Output the [X, Y] coordinate of the center of the cell containing the given text.  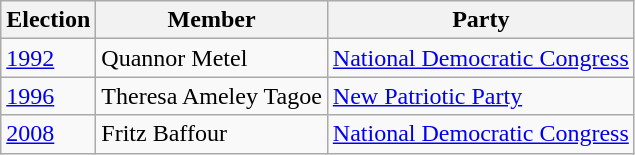
Fritz Baffour [212, 134]
Election [48, 20]
Theresa Ameley Tagoe [212, 96]
1992 [48, 58]
Quannor Metel [212, 58]
Party [480, 20]
1996 [48, 96]
Member [212, 20]
2008 [48, 134]
New Patriotic Party [480, 96]
